Pinpoint the cell where the given text exists, returning its [x, y] midpoint coordinate. 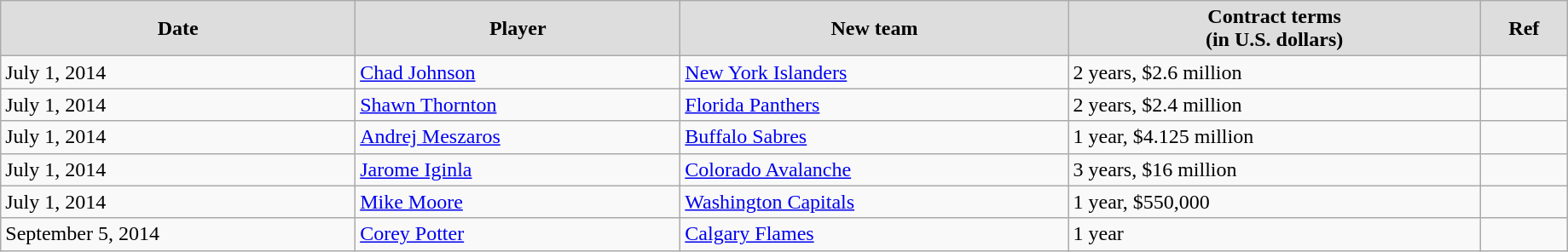
Chad Johnson [518, 72]
3 years, $16 million [1274, 169]
Florida Panthers [875, 105]
Jarome Iginla [518, 169]
2 years, $2.6 million [1274, 72]
Washington Capitals [875, 202]
New team [875, 29]
1 year [1274, 234]
Colorado Avalanche [875, 169]
Date [178, 29]
Mike Moore [518, 202]
Player [518, 29]
Calgary Flames [875, 234]
Buffalo Sabres [875, 137]
September 5, 2014 [178, 234]
New York Islanders [875, 72]
Contract terms(in U.S. dollars) [1274, 29]
2 years, $2.4 million [1274, 105]
Andrej Meszaros [518, 137]
1 year, $4.125 million [1274, 137]
Shawn Thornton [518, 105]
Corey Potter [518, 234]
1 year, $550,000 [1274, 202]
Ref [1524, 29]
